Pinpoint the cell where the given text exists, returning its [X, Y] midpoint coordinate. 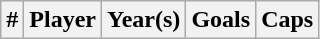
# [12, 20]
Goals [221, 20]
Caps [288, 20]
Player [63, 20]
Year(s) [144, 20]
